Find where the given text appears and provide that cell's center as (x, y) coordinate. 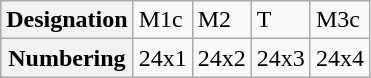
24x2 (222, 58)
Designation (67, 20)
24x3 (280, 58)
24x1 (162, 58)
M3c (340, 20)
24x4 (340, 58)
T (280, 20)
M2 (222, 20)
Numbering (67, 58)
M1c (162, 20)
